Determine the (x, y) coordinate at the center of the cell enclosing the given text.  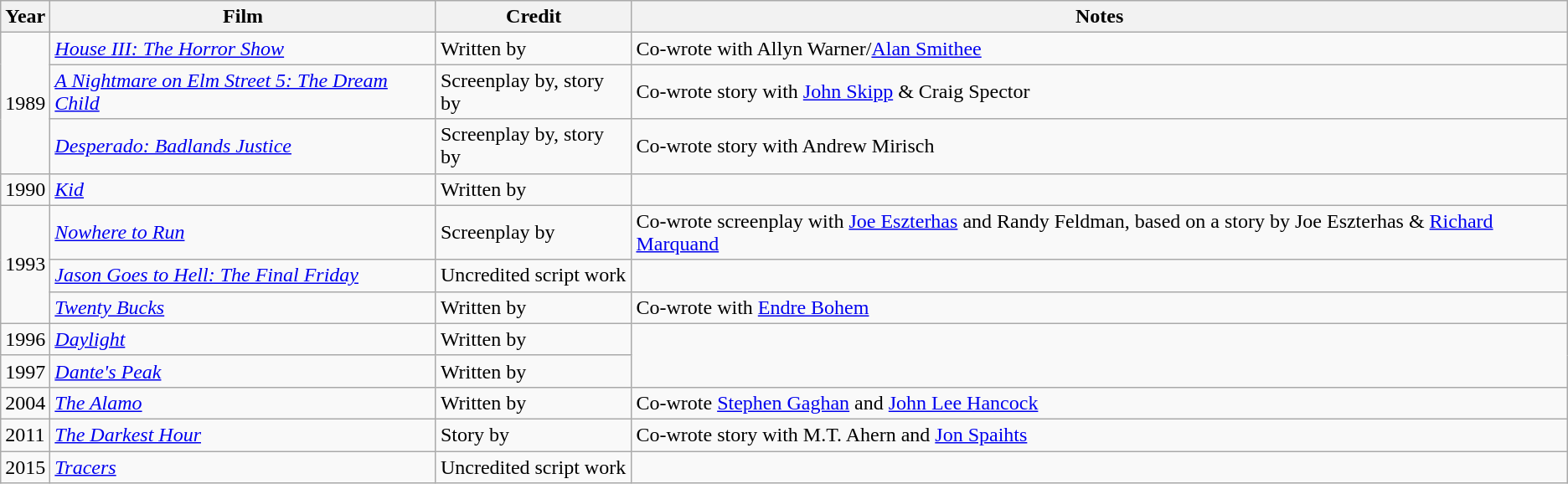
2015 (25, 466)
Twenty Bucks (243, 307)
Co-wrote with Allyn Warner/Alan Smithee (1099, 49)
Co-wrote story with M.T. Ahern and Jon Spaihts (1099, 435)
Co-wrote Stephen Gaghan and John Lee Hancock (1099, 403)
Nowhere to Run (243, 233)
Daylight (243, 339)
1990 (25, 189)
Dante's Peak (243, 371)
Co-wrote story with Andrew Mirisch (1099, 146)
1997 (25, 371)
House III: The Horror Show (243, 49)
Year (25, 17)
Kid (243, 189)
1993 (25, 265)
2004 (25, 403)
A Nightmare on Elm Street 5: The Dream Child (243, 92)
Desperado: Badlands Justice (243, 146)
The Alamo (243, 403)
Co-wrote with Endre Bohem (1099, 307)
1989 (25, 103)
Tracers (243, 466)
Co-wrote screenplay with Joe Eszterhas and Randy Feldman, based on a story by Joe Eszterhas & Richard Marquand (1099, 233)
Co-wrote story with John Skipp & Craig Spector (1099, 92)
Film (243, 17)
Notes (1099, 17)
Screenplay by (534, 233)
Jason Goes to Hell: The Final Friday (243, 275)
The Darkest Hour (243, 435)
2011 (25, 435)
1996 (25, 339)
Story by (534, 435)
Credit (534, 17)
